From the cell containing the given text, extract its center point as (X, Y) coordinate. 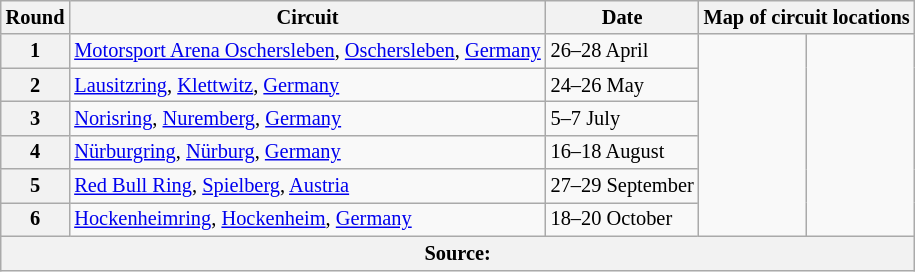
16–18 August (622, 152)
Lausitzring, Klettwitz, Germany (307, 85)
Norisring, Nuremberg, Germany (307, 118)
26–28 April (622, 51)
Map of circuit locations (807, 17)
Date (622, 17)
Red Bull Ring, Spielberg, Austria (307, 186)
3 (36, 118)
5 (36, 186)
4 (36, 152)
Round (36, 17)
1 (36, 51)
Nürburgring, Nürburg, Germany (307, 152)
Circuit (307, 17)
Motorsport Arena Oschersleben, Oschersleben, Germany (307, 51)
6 (36, 219)
2 (36, 85)
27–29 September (622, 186)
Source: (458, 253)
5–7 July (622, 118)
18–20 October (622, 219)
Hockenheimring, Hockenheim, Germany (307, 219)
24–26 May (622, 85)
